Determine the [X, Y] coordinate at the center of the cell enclosing the given text.  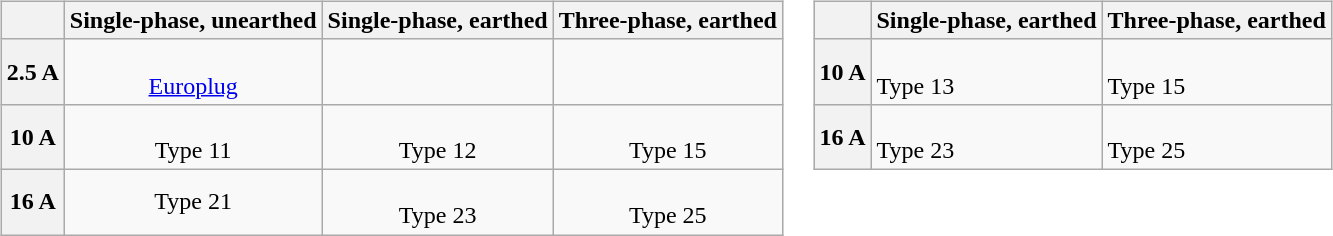
Europlug [193, 72]
Type 21 [193, 202]
Type 11 [193, 136]
Type 12 [438, 136]
Single-phase, unearthed [193, 20]
2.5 A [32, 72]
Type 13 [986, 72]
